From the cell containing the given text, extract its center point as (x, y) coordinate. 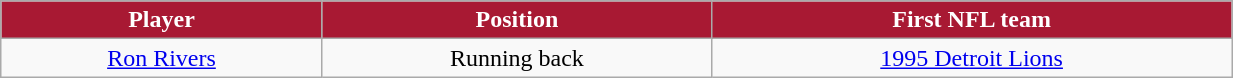
1995 Detroit Lions (972, 58)
Position (516, 20)
Player (162, 20)
Ron Rivers (162, 58)
Running back (516, 58)
First NFL team (972, 20)
